Return (X, Y) of the center of cell containing provided text 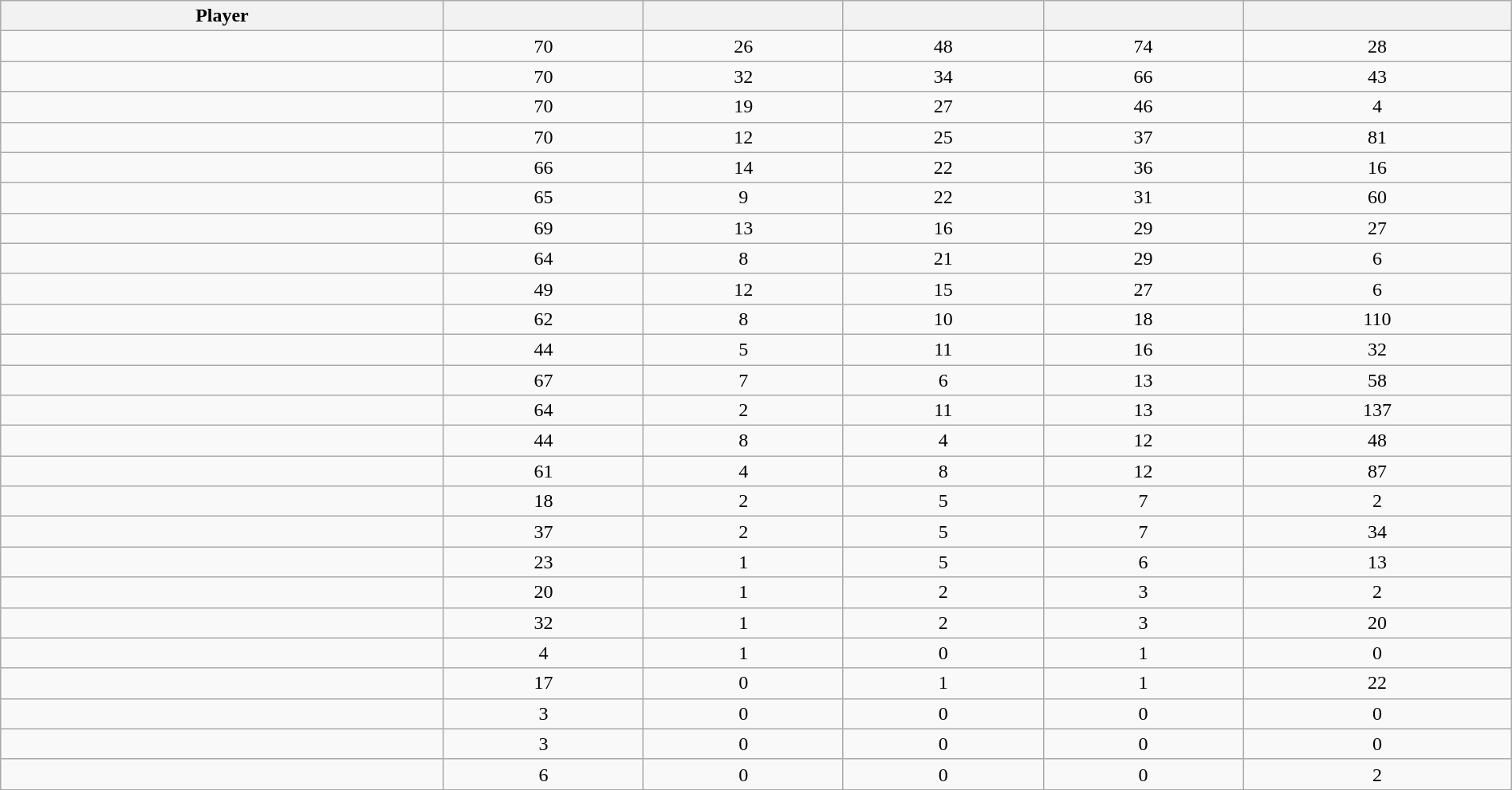
61 (544, 471)
65 (544, 198)
15 (943, 289)
28 (1378, 46)
17 (544, 683)
60 (1378, 198)
Player (222, 16)
10 (943, 319)
67 (544, 380)
49 (544, 289)
69 (544, 228)
36 (1144, 167)
21 (943, 258)
26 (743, 46)
9 (743, 198)
137 (1378, 411)
46 (1144, 107)
58 (1378, 380)
87 (1378, 471)
23 (544, 562)
19 (743, 107)
31 (1144, 198)
25 (943, 137)
62 (544, 319)
14 (743, 167)
43 (1378, 77)
110 (1378, 319)
74 (1144, 46)
81 (1378, 137)
